Find where the given text appears and provide that cell's center as (x, y) coordinate. 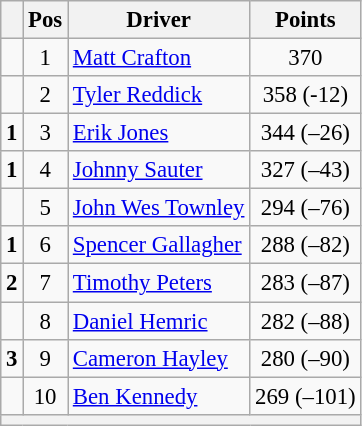
Driver (159, 20)
358 (-12) (306, 95)
288 (–82) (306, 245)
Timothy Peters (159, 283)
Daniel Hemric (159, 321)
370 (306, 58)
Spencer Gallagher (159, 245)
294 (–76) (306, 208)
269 (–101) (306, 396)
344 (–26) (306, 133)
9 (46, 358)
327 (–43) (306, 170)
John Wes Townley (159, 208)
283 (–87) (306, 283)
Pos (46, 20)
Tyler Reddick (159, 95)
8 (46, 321)
6 (46, 245)
Matt Crafton (159, 58)
Cameron Hayley (159, 358)
Johnny Sauter (159, 170)
10 (46, 396)
4 (46, 170)
280 (–90) (306, 358)
Points (306, 20)
282 (–88) (306, 321)
Erik Jones (159, 133)
Ben Kennedy (159, 396)
5 (46, 208)
7 (46, 283)
